Output the [X, Y] coordinate of the center of the cell containing the given text.  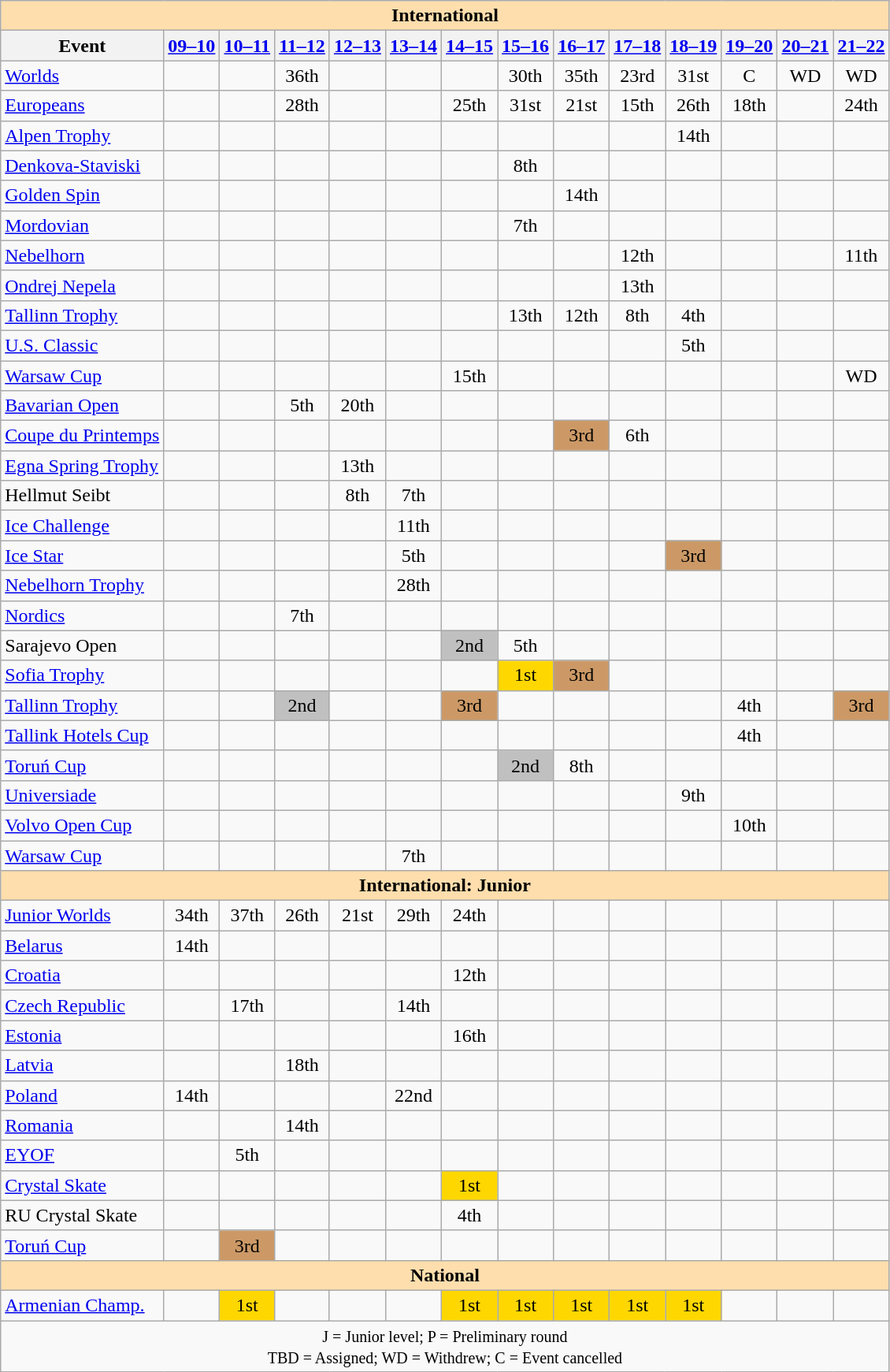
Estonia [82, 1036]
09–10 [192, 46]
Denkova-Staviski [82, 165]
20–21 [805, 46]
6th [638, 436]
International [445, 16]
16th [469, 1036]
Volvo Open Cup [82, 825]
10th [750, 825]
Alpen Trophy [82, 136]
Armenian Champ. [82, 1305]
Nebelhorn Trophy [82, 586]
Romania [82, 1125]
18–19 [693, 46]
C [750, 76]
Latvia [82, 1065]
30th [526, 76]
Czech Republic [82, 1006]
Poland [82, 1095]
34th [192, 916]
Golden Spin [82, 195]
Egna Spring Trophy [82, 466]
Bavarian Open [82, 406]
Worlds [82, 76]
Junior Worlds [82, 916]
RU Crystal Skate [82, 1215]
11–12 [302, 46]
Croatia [82, 976]
25th [469, 106]
Event [82, 46]
15–16 [526, 46]
EYOF [82, 1155]
14–15 [469, 46]
Ice Challenge [82, 526]
21–22 [862, 46]
U.S. Classic [82, 345]
International: Junior [445, 886]
Europeans [82, 106]
Nordics [82, 615]
12–13 [358, 46]
13–14 [413, 46]
29th [413, 916]
Coupe du Printemps [82, 436]
Ice Star [82, 556]
National [445, 1275]
36th [302, 76]
Hellmut Seibt [82, 496]
Universiade [82, 795]
Mordovian [82, 225]
35th [581, 76]
9th [693, 795]
10–11 [247, 46]
17th [247, 1006]
19–20 [750, 46]
J = Junior level; P = Preliminary round TBD = Assigned; WD = Withdrew; C = Event cancelled [445, 1346]
37th [247, 916]
20th [358, 406]
Sofia Trophy [82, 675]
17–18 [638, 46]
Tallink Hotels Cup [82, 735]
Crystal Skate [82, 1185]
Belarus [82, 946]
22nd [413, 1095]
Nebelhorn [82, 255]
16–17 [581, 46]
23rd [638, 76]
Ondrej Nepela [82, 285]
Sarajevo Open [82, 645]
